Extract the [X, Y] coordinate from the center of the cell holding the provided text.  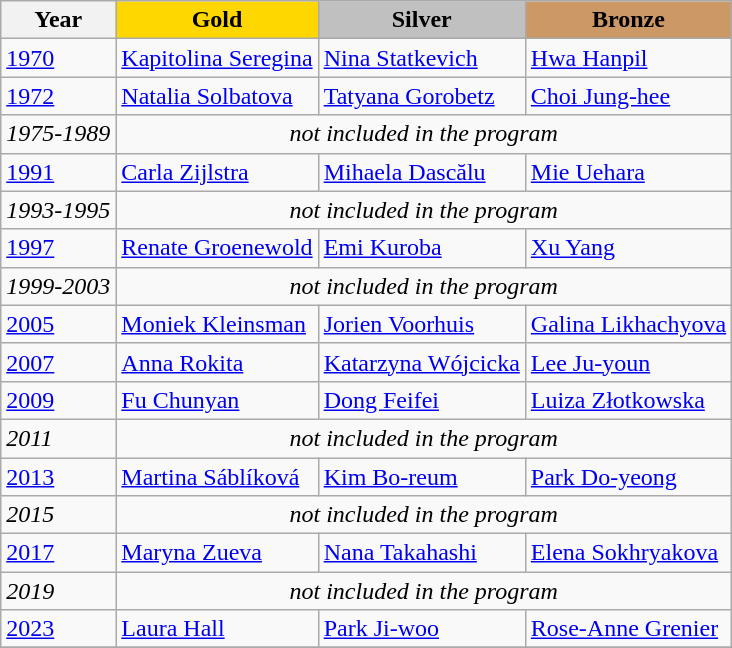
Fu Chunyan [217, 400]
2011 [58, 438]
Moniek Kleinsman [217, 324]
Silver [422, 20]
2019 [58, 591]
2005 [58, 324]
Kim Bo-reum [422, 477]
Galina Likhachyova [628, 324]
Renate Groenewold [217, 248]
1999-2003 [58, 286]
Nina Statkevich [422, 58]
1970 [58, 58]
Tatyana Gorobetz [422, 96]
Bronze [628, 20]
Maryna Zueva [217, 553]
1991 [58, 172]
Choi Jung-hee [628, 96]
Nana Takahashi [422, 553]
Emi Kuroba [422, 248]
Mihaela Dascălu [422, 172]
2007 [58, 362]
Jorien Voorhuis [422, 324]
Kapitolina Seregina [217, 58]
Xu Yang [628, 248]
Luiza Złotkowska [628, 400]
2009 [58, 400]
Dong Feifei [422, 400]
1997 [58, 248]
Gold [217, 20]
2013 [58, 477]
1972 [58, 96]
Natalia Solbatova [217, 96]
Park Ji-woo [422, 629]
Martina Sáblíková [217, 477]
Laura Hall [217, 629]
Anna Rokita [217, 362]
Rose-Anne Grenier [628, 629]
Katarzyna Wójcicka [422, 362]
2015 [58, 515]
Hwa Hanpil [628, 58]
Mie Uehara [628, 172]
2023 [58, 629]
1975-1989 [58, 134]
Elena Sokhryakova [628, 553]
Park Do-yeong [628, 477]
Lee Ju-youn [628, 362]
Carla Zijlstra [217, 172]
1993-1995 [58, 210]
Year [58, 20]
2017 [58, 553]
